Determine the [x, y] coordinate at the center of the cell enclosing the given text.  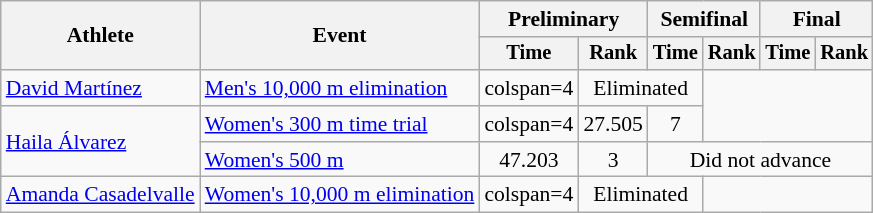
Did not advance [760, 160]
27.505 [612, 124]
7 [676, 124]
Women's 500 m [340, 160]
Athlete [100, 36]
Final [816, 19]
47.203 [528, 160]
Women's 300 m time trial [340, 124]
Haila Álvarez [100, 142]
Men's 10,000 m elimination [340, 88]
Preliminary [564, 19]
Amanda Casadelvalle [100, 195]
Semifinal [704, 19]
Women's 10,000 m elimination [340, 195]
Event [340, 36]
David Martínez [100, 88]
3 [612, 160]
